Determine the (X, Y) coordinate at the center of the cell enclosing the given text.  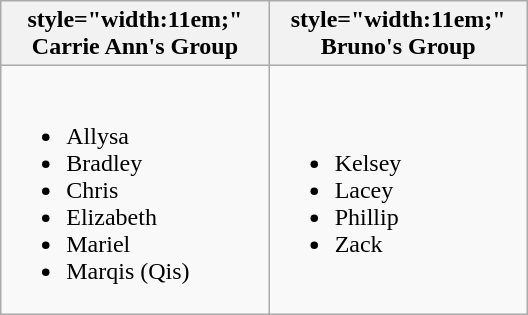
style="width:11em;" Carrie Ann's Group (135, 34)
KelseyLaceyPhillipZack (398, 190)
style="width:11em;" Bruno's Group (398, 34)
AllysaBradleyChrisElizabethMarielMarqis (Qis) (135, 190)
